For the text-containing cell, return its midpoint in [x, y] coordinate format. 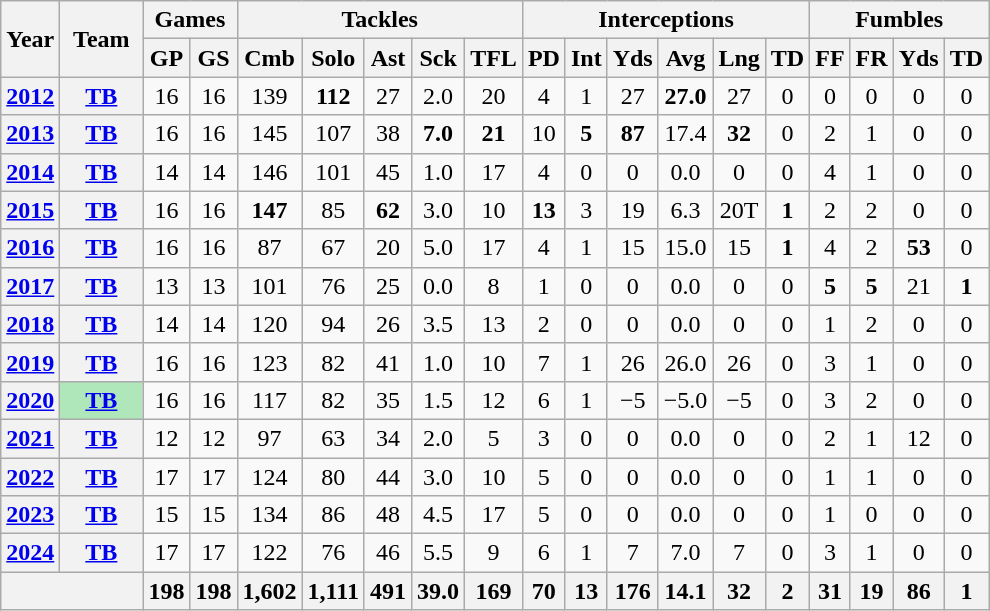
2014 [30, 172]
44 [388, 477]
2024 [30, 553]
Year [30, 39]
2023 [30, 515]
2013 [30, 134]
48 [388, 515]
2020 [30, 400]
14.1 [686, 591]
146 [270, 172]
45 [388, 172]
169 [494, 591]
123 [270, 362]
62 [388, 210]
2016 [30, 248]
38 [388, 134]
2022 [30, 477]
94 [333, 324]
GS [214, 58]
2012 [30, 96]
26.0 [686, 362]
39.0 [438, 591]
27.0 [686, 96]
Int [586, 58]
6.3 [686, 210]
FR [872, 58]
1,602 [270, 591]
112 [333, 96]
491 [388, 591]
2017 [30, 286]
107 [333, 134]
Interceptions [666, 20]
145 [270, 134]
5.5 [438, 553]
1.5 [438, 400]
3.5 [438, 324]
−5.0 [686, 400]
2019 [30, 362]
9 [494, 553]
120 [270, 324]
147 [270, 210]
122 [270, 553]
41 [388, 362]
17.4 [686, 134]
5.0 [438, 248]
46 [388, 553]
80 [333, 477]
Avg [686, 58]
Tackles [380, 20]
20T [739, 210]
15.0 [686, 248]
34 [388, 438]
Fumbles [900, 20]
85 [333, 210]
35 [388, 400]
124 [270, 477]
139 [270, 96]
FF [830, 58]
1,111 [333, 591]
25 [388, 286]
53 [918, 248]
TFL [494, 58]
134 [270, 515]
Lng [739, 58]
97 [270, 438]
67 [333, 248]
Cmb [270, 58]
Solo [333, 58]
63 [333, 438]
Team [102, 39]
70 [544, 591]
2015 [30, 210]
GP [166, 58]
PD [544, 58]
8 [494, 286]
31 [830, 591]
176 [632, 591]
4.5 [438, 515]
117 [270, 400]
Ast [388, 58]
2018 [30, 324]
Games [190, 20]
Sck [438, 58]
2021 [30, 438]
